Extract the (x, y) coordinate from the center of the cell holding the provided text.  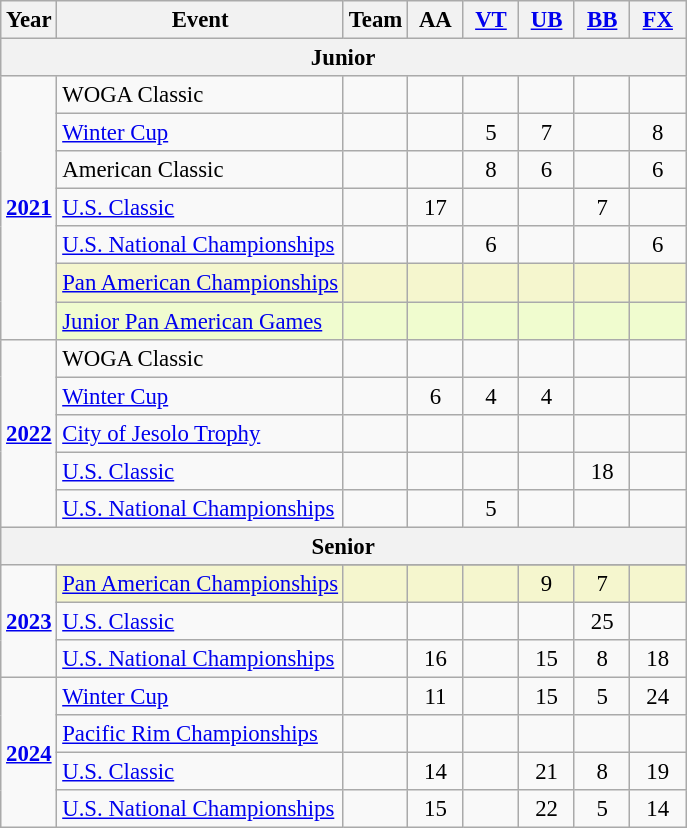
FX (658, 20)
16 (436, 659)
UB (547, 20)
American Classic (200, 170)
25 (602, 621)
9 (547, 584)
Team (375, 20)
19 (658, 772)
24 (658, 697)
2023 (29, 622)
2021 (29, 208)
Event (200, 20)
Junior (344, 58)
17 (436, 208)
21 (547, 772)
2024 (29, 753)
Year (29, 20)
VT (491, 20)
22 (547, 809)
AA (436, 20)
Senior (344, 546)
11 (436, 697)
BB (602, 20)
Junior Pan American Games (200, 321)
2022 (29, 433)
City of Jesolo Trophy (200, 433)
Pacific Rim Championships (200, 734)
